Find where the given text appears and provide that cell's center as [X, Y] coordinate. 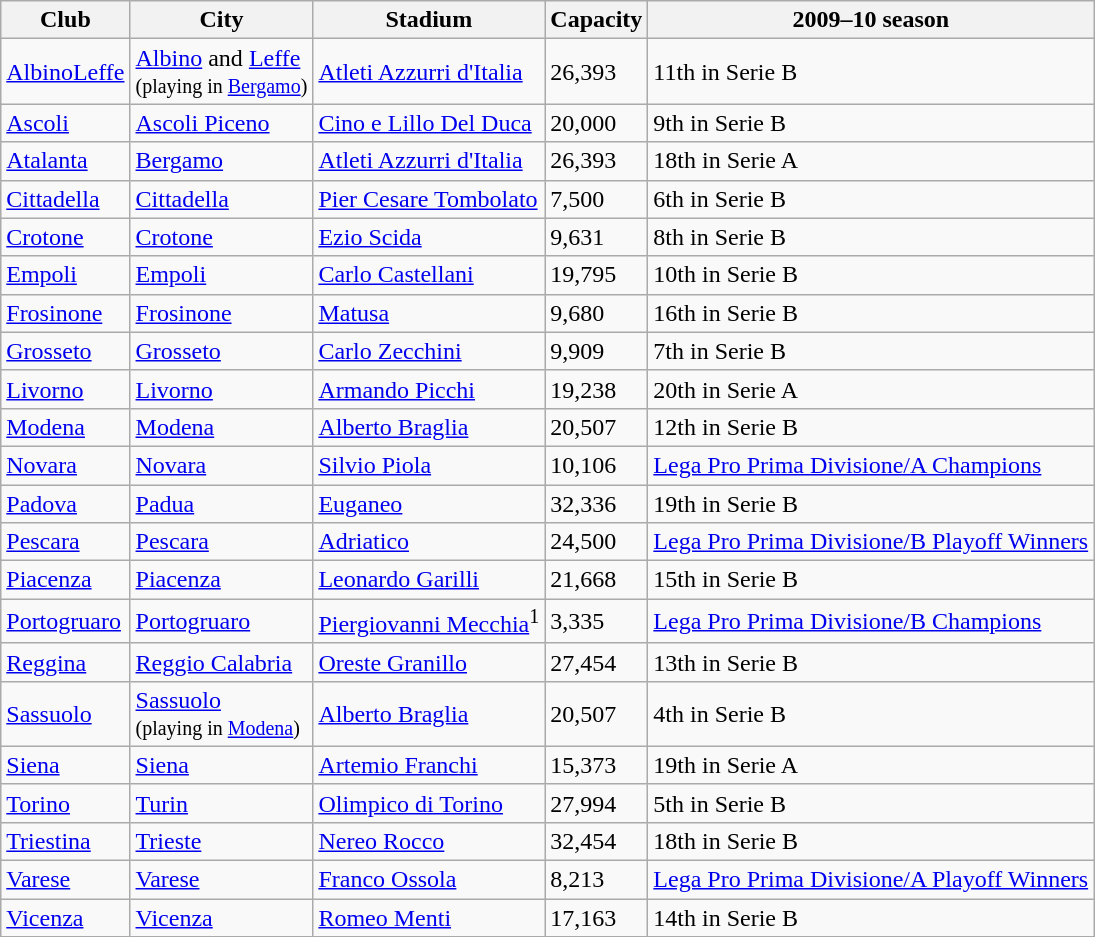
3,335 [596, 622]
Torino [66, 803]
16th in Serie B [871, 313]
Lega Pro Prima Divisione/A Champions [871, 465]
Franco Ossola [429, 880]
Turin [222, 803]
Lega Pro Prima Divisione/B Champions [871, 622]
32,336 [596, 503]
19th in Serie B [871, 503]
Matusa [429, 313]
AlbinoLeffe [66, 72]
19,238 [596, 389]
Albino and Leffe(playing in Bergamo) [222, 72]
12th in Serie B [871, 427]
7,500 [596, 199]
Sassuolo(playing in Modena) [222, 714]
9,680 [596, 313]
18th in Serie A [871, 161]
Silvio Piola [429, 465]
Nereo Rocco [429, 841]
Lega Pro Prima Divisione/A Playoff Winners [871, 880]
Carlo Castellani [429, 275]
5th in Serie B [871, 803]
20th in Serie A [871, 389]
City [222, 20]
10th in Serie B [871, 275]
Capacity [596, 20]
Euganeo [429, 503]
19,795 [596, 275]
Lega Pro Prima Divisione/B Playoff Winners [871, 542]
2009–10 season [871, 20]
19th in Serie A [871, 765]
Sassuolo [66, 714]
Trieste [222, 841]
Leonardo Garilli [429, 580]
Olimpico di Torino [429, 803]
Triestina [66, 841]
Padua [222, 503]
Ezio Scida [429, 237]
15,373 [596, 765]
Romeo Menti [429, 918]
27,454 [596, 662]
Carlo Zecchini [429, 351]
8,213 [596, 880]
Pier Cesare Tombolato [429, 199]
Reggina [66, 662]
18th in Serie B [871, 841]
Adriatico [429, 542]
Ascoli [66, 123]
Atalanta [66, 161]
14th in Serie B [871, 918]
9th in Serie B [871, 123]
Bergamo [222, 161]
Artemio Franchi [429, 765]
17,163 [596, 918]
32,454 [596, 841]
7th in Serie B [871, 351]
15th in Serie B [871, 580]
11th in Serie B [871, 72]
20,000 [596, 123]
Padova [66, 503]
10,106 [596, 465]
21,668 [596, 580]
9,631 [596, 237]
6th in Serie B [871, 199]
Armando Picchi [429, 389]
27,994 [596, 803]
Cino e Lillo Del Duca [429, 123]
Oreste Granillo [429, 662]
9,909 [596, 351]
Club [66, 20]
Ascoli Piceno [222, 123]
Reggio Calabria [222, 662]
4th in Serie B [871, 714]
Stadium [429, 20]
13th in Serie B [871, 662]
Piergiovanni Mecchia1 [429, 622]
24,500 [596, 542]
8th in Serie B [871, 237]
